Capture the cell that displays the provided text and extract its (x, y) central coordinate. 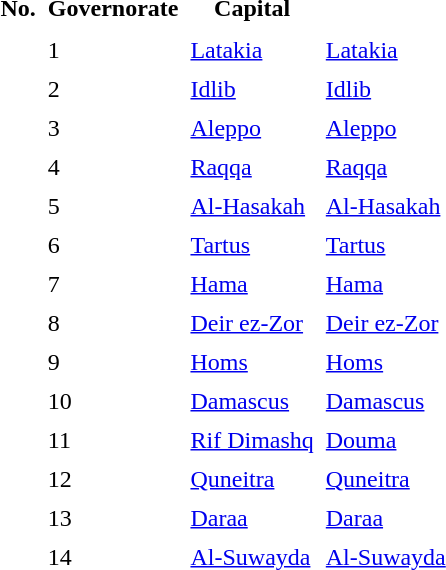
Damascus (252, 401)
7 (113, 284)
Daraa (252, 518)
9 (113, 362)
5 (113, 206)
2 (113, 89)
6 (113, 245)
12 (113, 479)
Aleppo (252, 128)
8 (113, 323)
Raqqa (252, 167)
Tartus (252, 245)
Latakia (252, 50)
4 (113, 167)
10 (113, 401)
Quneitra (252, 479)
13 (113, 518)
Homs (252, 362)
Idlib (252, 89)
Deir ez-Zor (252, 323)
1 (113, 50)
Al-Hasakah (252, 206)
Hama (252, 284)
3 (113, 128)
11 (113, 440)
Rif Dimashq (252, 440)
